Pinpoint the cell where the given text exists, returning its (x, y) midpoint coordinate. 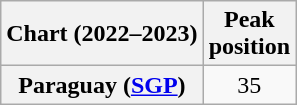
Peakposition (249, 34)
Paraguay (SGP) (102, 85)
35 (249, 85)
Chart (2022–2023) (102, 34)
